Return the [X, Y] coordinate for the center point of the cell that contains the specified text.  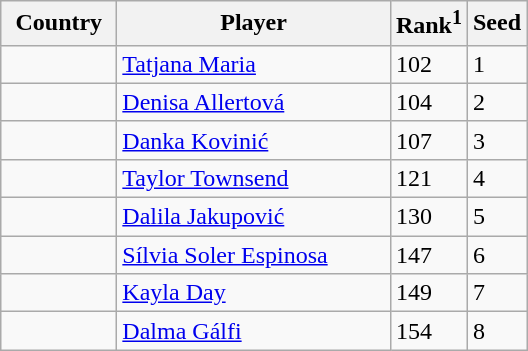
Tatjana Maria [254, 64]
Sílvia Soler Espinosa [254, 255]
Dalma Gálfi [254, 331]
Kayla Day [254, 293]
Seed [496, 24]
3 [496, 140]
7 [496, 293]
1 [496, 64]
2 [496, 102]
Taylor Townsend [254, 178]
154 [428, 331]
5 [496, 217]
147 [428, 255]
4 [496, 178]
Rank1 [428, 24]
102 [428, 64]
107 [428, 140]
104 [428, 102]
Player [254, 24]
Country [59, 24]
130 [428, 217]
121 [428, 178]
Denisa Allertová [254, 102]
Danka Kovinić [254, 140]
8 [496, 331]
Dalila Jakupović [254, 217]
6 [496, 255]
149 [428, 293]
